Identify which cell holds the provided text, then report its (x, y) central coordinate. 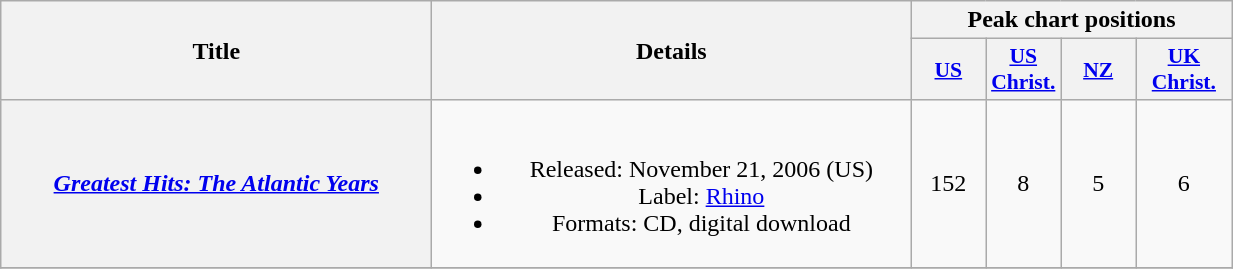
6 (1184, 184)
Details (672, 50)
152 (948, 184)
US (948, 70)
UKChrist. (1184, 70)
Greatest Hits: The Atlantic Years (216, 184)
Title (216, 50)
5 (1098, 184)
USChrist. (1024, 70)
Peak chart positions (1072, 20)
NZ (1098, 70)
Released: November 21, 2006 (US)Label: RhinoFormats: CD, digital download (672, 184)
8 (1024, 184)
